Provide the [x, y] coordinate of the cell's center where the given text is located.  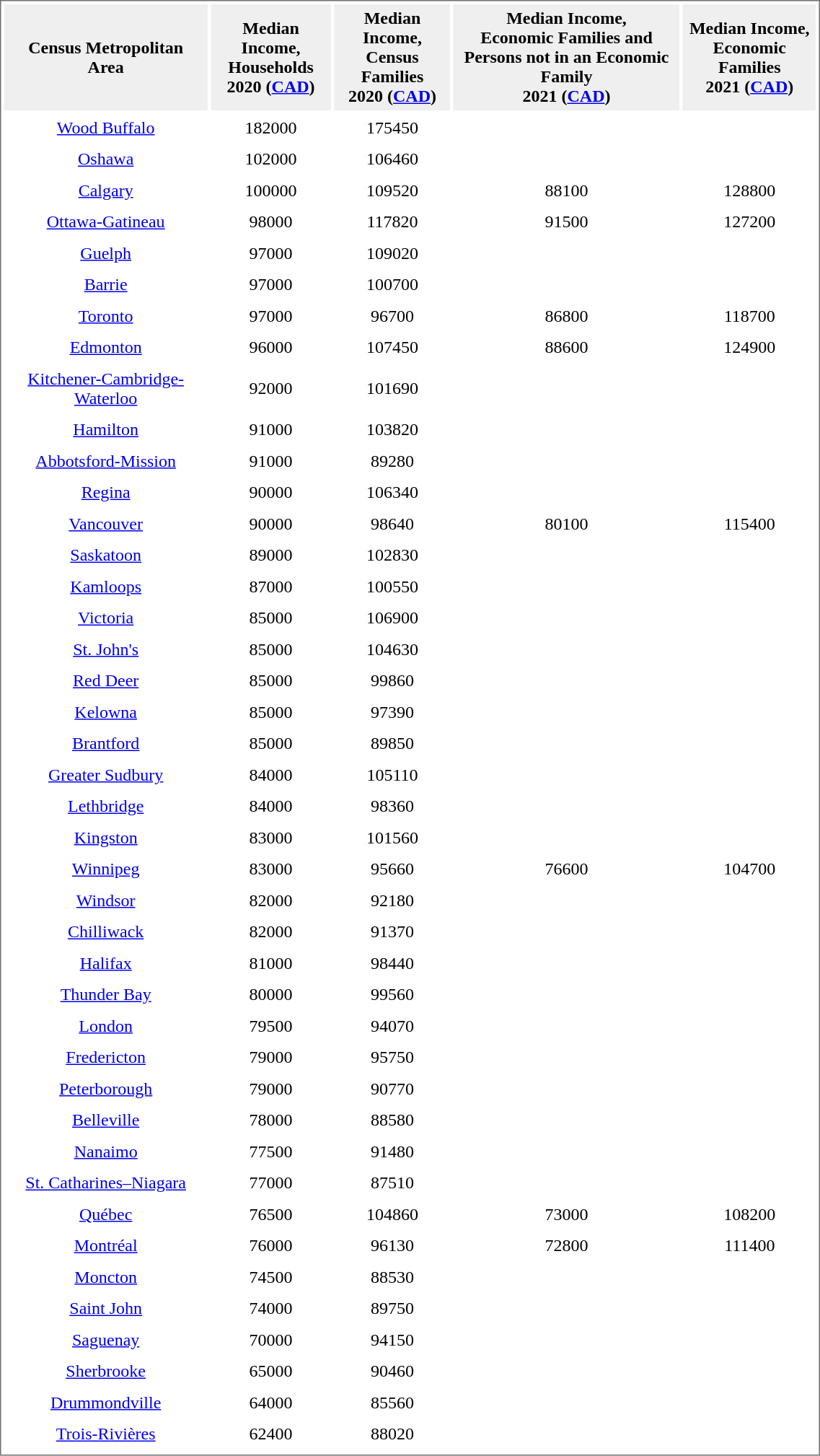
70000 [271, 1341]
Toronto [105, 316]
Oshawa [105, 159]
117820 [392, 222]
127200 [750, 222]
Nanaimo [105, 1152]
Greater Sudbury [105, 775]
76500 [271, 1215]
Median Income,Census Families2020 (CAD) [392, 58]
107450 [392, 348]
73000 [567, 1215]
118700 [750, 316]
89280 [392, 462]
89750 [392, 1309]
Thunder Bay [105, 994]
96130 [392, 1245]
64000 [271, 1403]
95750 [392, 1058]
Median Income,Economic Families andPersons not in an Economic Family2021 (CAD) [567, 58]
85560 [392, 1403]
Winnipeg [105, 869]
92180 [392, 900]
91500 [567, 222]
Kingston [105, 838]
100550 [392, 587]
92000 [271, 389]
88530 [392, 1277]
Saguenay [105, 1341]
94150 [392, 1341]
Belleville [105, 1120]
182000 [271, 128]
Kelowna [105, 713]
Moncton [105, 1277]
88100 [567, 190]
81000 [271, 964]
88580 [392, 1120]
Median Income,Households2020 (CAD) [271, 58]
62400 [271, 1434]
108200 [750, 1215]
72800 [567, 1245]
65000 [271, 1371]
111400 [750, 1245]
106900 [392, 618]
115400 [750, 524]
77000 [271, 1183]
90770 [392, 1089]
Saint John [105, 1309]
Hamilton [105, 430]
Median Income,Economic Families2021 (CAD) [750, 58]
106460 [392, 159]
80100 [567, 524]
90460 [392, 1371]
London [105, 1026]
101690 [392, 389]
Calgary [105, 190]
104860 [392, 1215]
87510 [392, 1183]
106340 [392, 492]
104630 [392, 649]
Kitchener-Cambridge-Waterloo [105, 389]
Peterborough [105, 1089]
88020 [392, 1434]
99860 [392, 681]
128800 [750, 190]
Chilliwack [105, 932]
96000 [271, 348]
103820 [392, 430]
99560 [392, 994]
74500 [271, 1277]
98360 [392, 807]
76000 [271, 1245]
88600 [567, 348]
Barrie [105, 284]
100700 [392, 284]
Saskatoon [105, 556]
95660 [392, 869]
89000 [271, 556]
Halifax [105, 964]
Sherbrooke [105, 1371]
Ottawa-Gatineau [105, 222]
Lethbridge [105, 807]
Census Metropolitan Area [105, 58]
109520 [392, 190]
96700 [392, 316]
77500 [271, 1152]
St. Catharines–Niagara [105, 1183]
Montréal [105, 1245]
74000 [271, 1309]
Québec [105, 1215]
105110 [392, 775]
Trois-Rivières [105, 1434]
124900 [750, 348]
St. John's [105, 649]
101560 [392, 838]
102000 [271, 159]
79500 [271, 1026]
91480 [392, 1152]
104700 [750, 869]
100000 [271, 190]
78000 [271, 1120]
109020 [392, 254]
94070 [392, 1026]
89850 [392, 743]
Drummondville [105, 1403]
Kamloops [105, 587]
102830 [392, 556]
97390 [392, 713]
175450 [392, 128]
Regina [105, 492]
Vancouver [105, 524]
Fredericton [105, 1058]
91370 [392, 932]
98640 [392, 524]
Brantford [105, 743]
Abbotsford-Mission [105, 462]
Wood Buffalo [105, 128]
98440 [392, 964]
80000 [271, 994]
98000 [271, 222]
Victoria [105, 618]
76600 [567, 869]
Guelph [105, 254]
Windsor [105, 900]
87000 [271, 587]
Edmonton [105, 348]
Red Deer [105, 681]
86800 [567, 316]
